Determine the [x, y] coordinate at the center of the cell enclosing the given text.  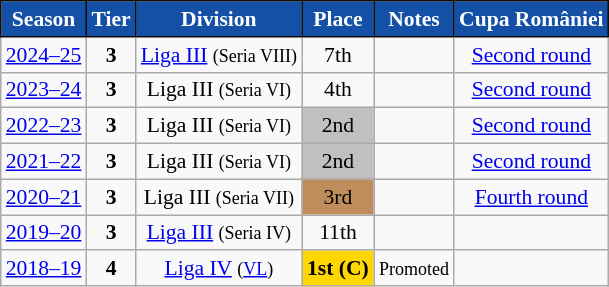
4 [110, 269]
Promoted [414, 269]
2024–25 [44, 55]
Liga III (Seria VII) [219, 197]
Liga IV (VL) [219, 269]
Fourth round [532, 197]
2018–19 [44, 269]
2022–23 [44, 126]
2019–20 [44, 233]
2020–21 [44, 197]
11th [338, 233]
4th [338, 90]
Place [338, 19]
2021–22 [44, 162]
7th [338, 55]
Liga III (Seria VIII) [219, 55]
Cupa României [532, 19]
3rd [338, 197]
1st (C) [338, 269]
Season [44, 19]
Division [219, 19]
Notes [414, 19]
Liga III (Seria IV) [219, 233]
Tier [110, 19]
2023–24 [44, 90]
